Pinpoint the cell where the given text exists, returning its [x, y] midpoint coordinate. 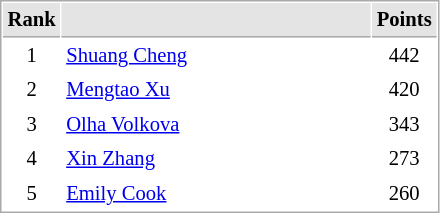
442 [404, 56]
Rank [32, 20]
Shuang Cheng [216, 56]
Points [404, 20]
260 [404, 194]
420 [404, 90]
Emily Cook [216, 194]
4 [32, 158]
Olha Volkova [216, 124]
3 [32, 124]
2 [32, 90]
Mengtao Xu [216, 90]
343 [404, 124]
5 [32, 194]
1 [32, 56]
273 [404, 158]
Xin Zhang [216, 158]
